From the cell containing the given text, extract its center point as [x, y] coordinate. 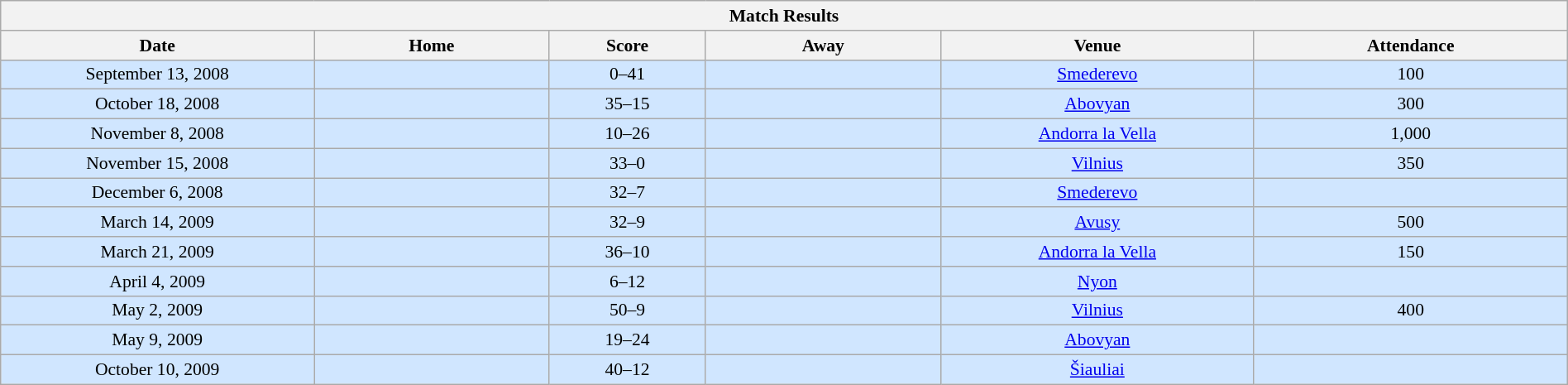
Date [157, 46]
0–41 [627, 75]
40–12 [627, 370]
Score [627, 46]
19–24 [627, 340]
October 18, 2008 [157, 104]
10–26 [627, 134]
October 10, 2009 [157, 370]
March 14, 2009 [157, 223]
December 6, 2008 [157, 193]
Avusy [1097, 223]
Match Results [784, 16]
50–9 [627, 310]
6–12 [627, 282]
May 2, 2009 [157, 310]
300 [1411, 104]
100 [1411, 75]
35–15 [627, 104]
400 [1411, 310]
32–7 [627, 193]
Attendance [1411, 46]
350 [1411, 163]
Away [823, 46]
November 8, 2008 [157, 134]
500 [1411, 223]
33–0 [627, 163]
36–10 [627, 252]
Venue [1097, 46]
Home [432, 46]
March 21, 2009 [157, 252]
May 9, 2009 [157, 340]
September 13, 2008 [157, 75]
November 15, 2008 [157, 163]
Šiauliai [1097, 370]
32–9 [627, 223]
1,000 [1411, 134]
150 [1411, 252]
Nyon [1097, 282]
April 4, 2009 [157, 282]
